Provide the [x, y] coordinate of the cell's center where the given text is located.  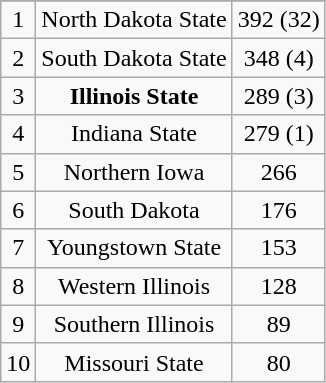
80 [278, 362]
10 [18, 362]
Northern Iowa [134, 172]
128 [278, 286]
South Dakota [134, 210]
266 [278, 172]
8 [18, 286]
Missouri State [134, 362]
89 [278, 324]
1 [18, 20]
9 [18, 324]
279 (1) [278, 134]
Illinois State [134, 96]
348 (4) [278, 58]
6 [18, 210]
4 [18, 134]
176 [278, 210]
Western Illinois [134, 286]
2 [18, 58]
Youngstown State [134, 248]
North Dakota State [134, 20]
289 (3) [278, 96]
5 [18, 172]
3 [18, 96]
153 [278, 248]
392 (32) [278, 20]
Southern Illinois [134, 324]
Indiana State [134, 134]
South Dakota State [134, 58]
7 [18, 248]
